Capture the cell that displays the provided text and extract its [x, y] central coordinate. 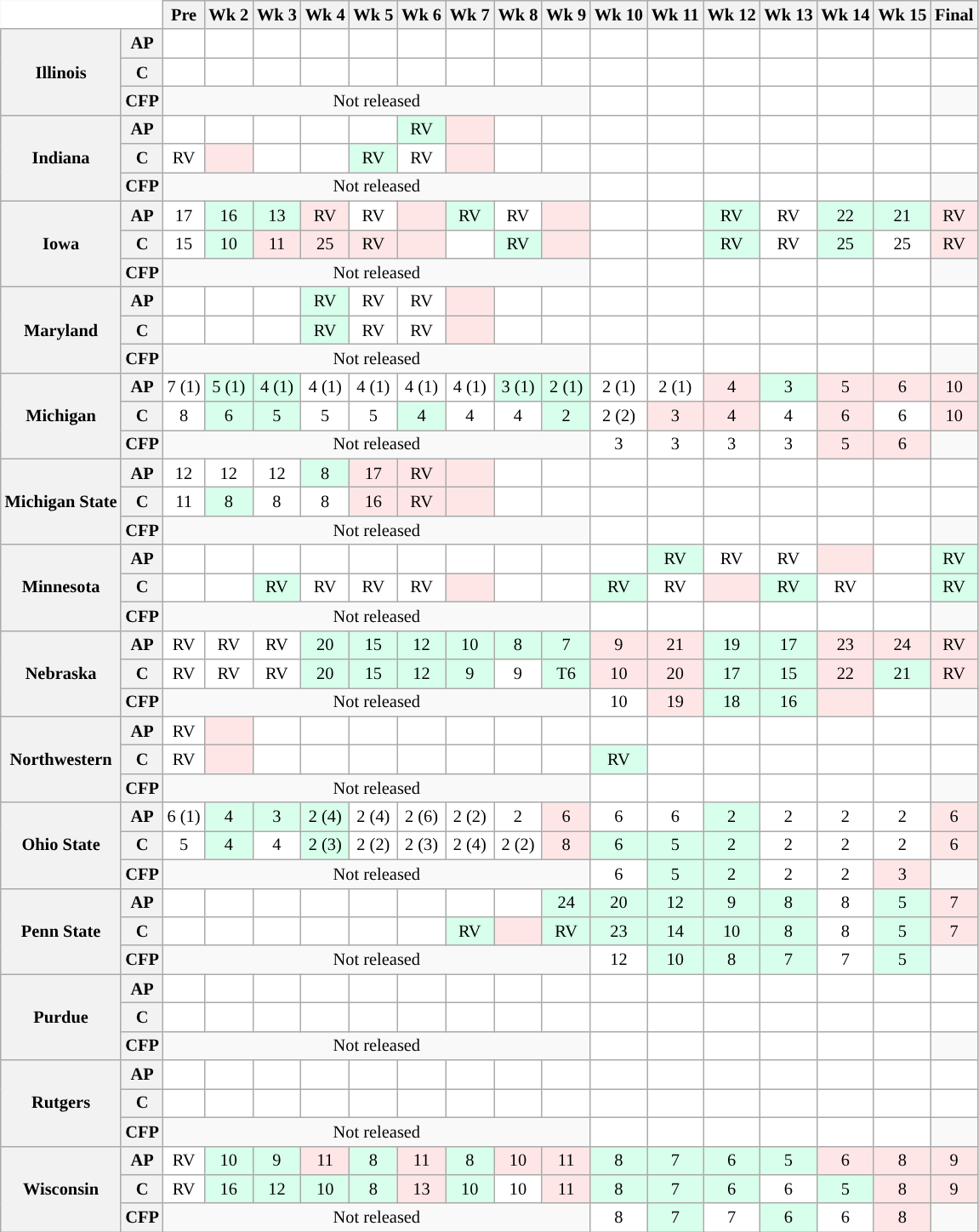
Iowa [61, 243]
Pre [184, 14]
T6 [566, 673]
6 (1) [184, 817]
Wk 11 [675, 14]
Wk 4 [325, 14]
Wk 5 [374, 14]
Minnesota [61, 587]
Northwestern [61, 759]
3 (1) [519, 387]
18 [731, 702]
Illinois [61, 71]
7 (1) [184, 387]
Maryland [61, 330]
2 (6) [422, 817]
Wk 8 [519, 14]
Wk 10 [619, 14]
Wk 6 [422, 14]
Wk 9 [566, 14]
Ohio State [61, 846]
Wk 14 [845, 14]
Michigan [61, 415]
Wk 13 [789, 14]
Wk 3 [277, 14]
5 (1) [228, 387]
Rutgers [61, 1103]
Penn State [61, 931]
Michigan State [61, 502]
Purdue [61, 1018]
Nebraska [61, 674]
14 [675, 931]
Wisconsin [61, 1189]
Wk 7 [470, 14]
Final [954, 14]
Wk 12 [731, 14]
Indiana [61, 158]
Wk 2 [228, 14]
Wk 15 [902, 14]
